Scan for the cell matching the given text and deliver its (X, Y) coordinate at center. 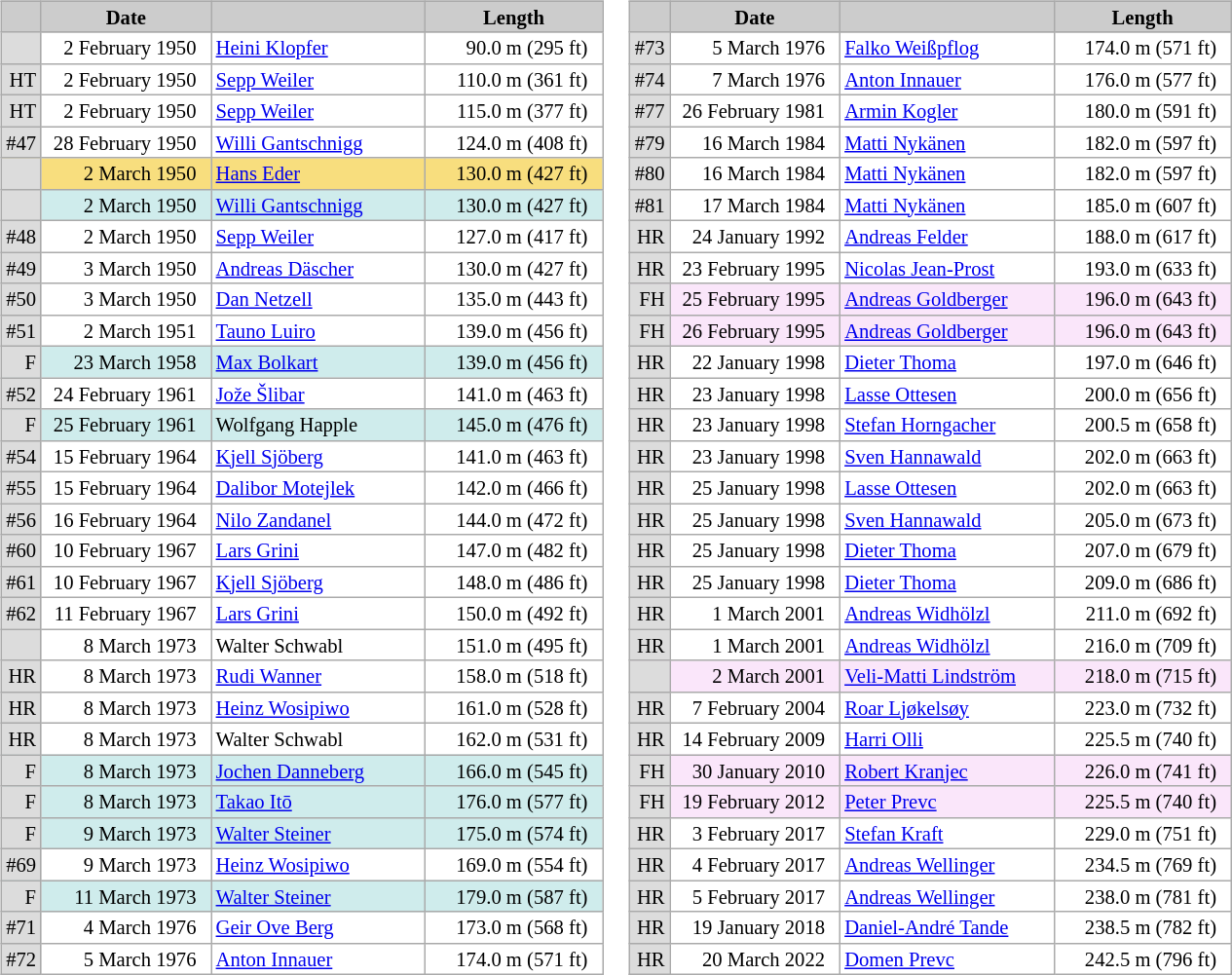
Nicolas Jean-Prost (947, 268)
234.5 m (769 ft) (1142, 865)
238.0 m (781 ft) (1142, 896)
24 February 1961 (127, 394)
11 February 1967 (127, 614)
161.0 m (528 ft) (513, 707)
Hans Eder (318, 173)
2 March 2001 (756, 676)
Armin Kogler (947, 111)
20 March 2022 (756, 958)
19 January 2018 (756, 927)
127.0 m (417 ft) (513, 237)
14 February 2009 (756, 739)
180.0 m (591 ft) (1142, 111)
#48 (21, 237)
207.0 m (679 ft) (1142, 550)
Stefan Horngacher (947, 425)
#56 (21, 519)
166.0 m (545 ft) (513, 770)
226.0 m (741 ft) (1142, 770)
#77 (651, 111)
#79 (651, 142)
26 February 1981 (756, 111)
197.0 m (646 ft) (1142, 362)
200.0 m (656 ft) (1142, 394)
22 January 1998 (756, 362)
185.0 m (607 ft) (1142, 205)
124.0 m (408 ft) (513, 142)
17 March 1984 (756, 205)
179.0 m (587 ft) (513, 896)
205.0 m (673 ft) (1142, 519)
24 January 1992 (756, 237)
Andreas Däscher (318, 268)
162.0 m (531 ft) (513, 739)
Veli-Matti Lindström (947, 676)
Roar Ljøkelsøy (947, 707)
11 March 1973 (127, 896)
Rudi Wanner (318, 676)
135.0 m (443 ft) (513, 299)
110.0 m (361 ft) (513, 79)
238.5 m (782 ft) (1142, 927)
147.0 m (482 ft) (513, 550)
#69 (21, 865)
Wolfgang Happle (318, 425)
Falko Weißpflog (947, 48)
#60 (21, 550)
23 March 1958 (127, 362)
Robert Kranjec (947, 770)
142.0 m (466 ft) (513, 488)
188.0 m (617 ft) (1142, 237)
26 February 1995 (756, 330)
150.0 m (492 ft) (513, 614)
Max Bolkart (318, 362)
Peter Prevc (947, 802)
Heini Klopfer (318, 48)
#73 (651, 48)
229.0 m (751 ft) (1142, 833)
30 January 2010 (756, 770)
Jochen Danneberg (318, 770)
#50 (21, 299)
#51 (21, 330)
5 February 2017 (756, 896)
Harri Olli (947, 739)
#55 (21, 488)
Domen Prevc (947, 958)
115.0 m (377 ft) (513, 111)
169.0 m (554 ft) (513, 865)
Daniel-André Tande (947, 927)
25 February 1995 (756, 299)
4 February 2017 (756, 865)
#80 (651, 173)
#52 (21, 394)
23 February 1995 (756, 268)
Tauno Luiro (318, 330)
144.0 m (472 ft) (513, 519)
#62 (21, 614)
#54 (21, 456)
218.0 m (715 ft) (1142, 676)
#74 (651, 79)
16 February 1964 (127, 519)
Jože Šlibar (318, 394)
Nilo Zandanel (318, 519)
Dalibor Motejlek (318, 488)
#72 (21, 958)
193.0 m (633 ft) (1142, 268)
145.0 m (476 ft) (513, 425)
216.0 m (709 ft) (1142, 645)
#71 (21, 927)
148.0 m (486 ft) (513, 581)
Takao Itō (318, 802)
25 February 1961 (127, 425)
#61 (21, 581)
223.0 m (732 ft) (1142, 707)
209.0 m (686 ft) (1142, 581)
2 March 1951 (127, 330)
7 February 2004 (756, 707)
#49 (21, 268)
Andreas Felder (947, 237)
158.0 m (518 ft) (513, 676)
28 February 1950 (127, 142)
#81 (651, 205)
Geir Ove Berg (318, 927)
7 March 1976 (756, 79)
175.0 m (574 ft) (513, 833)
19 February 2012 (756, 802)
151.0 m (495 ft) (513, 645)
173.0 m (568 ft) (513, 927)
200.5 m (658 ft) (1142, 425)
3 February 2017 (756, 833)
90.0 m (295 ft) (513, 48)
#47 (21, 142)
4 March 1976 (127, 927)
Dan Netzell (318, 299)
Stefan Kraft (947, 833)
242.5 m (796 ft) (1142, 958)
211.0 m (692 ft) (1142, 614)
